Find where the given text appears and provide that cell's center as (X, Y) coordinate. 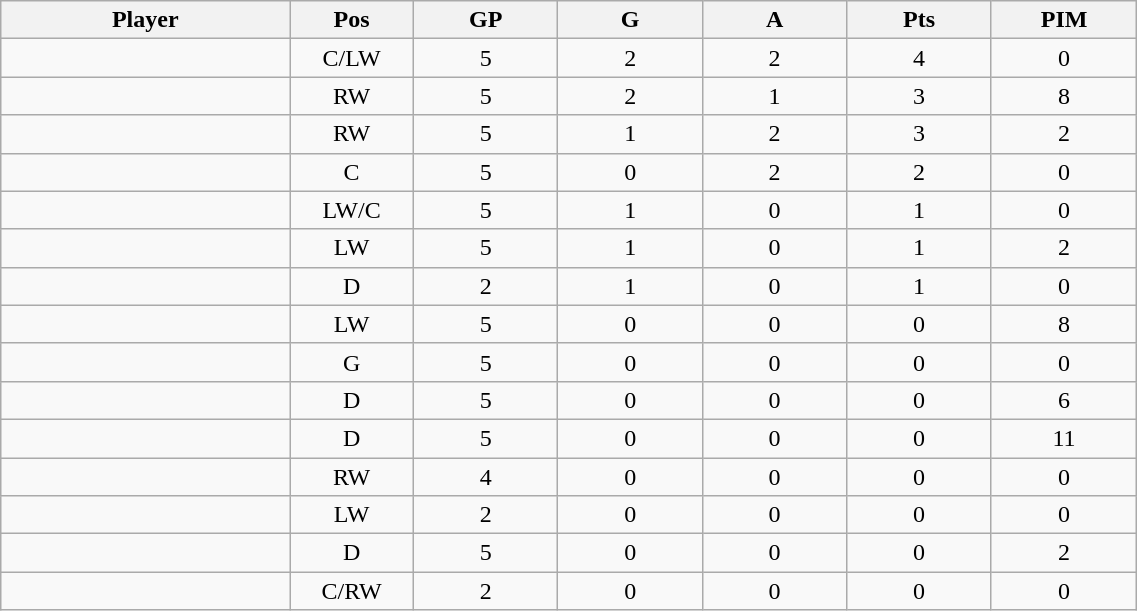
11 (1064, 438)
Pts (919, 20)
Pos (352, 20)
C/RW (352, 591)
LW/C (352, 210)
6 (1064, 400)
Player (146, 20)
C (352, 172)
C/LW (352, 58)
GP (485, 20)
A (774, 20)
PIM (1064, 20)
